Determine the (X, Y) coordinate at the center of the cell enclosing the given text.  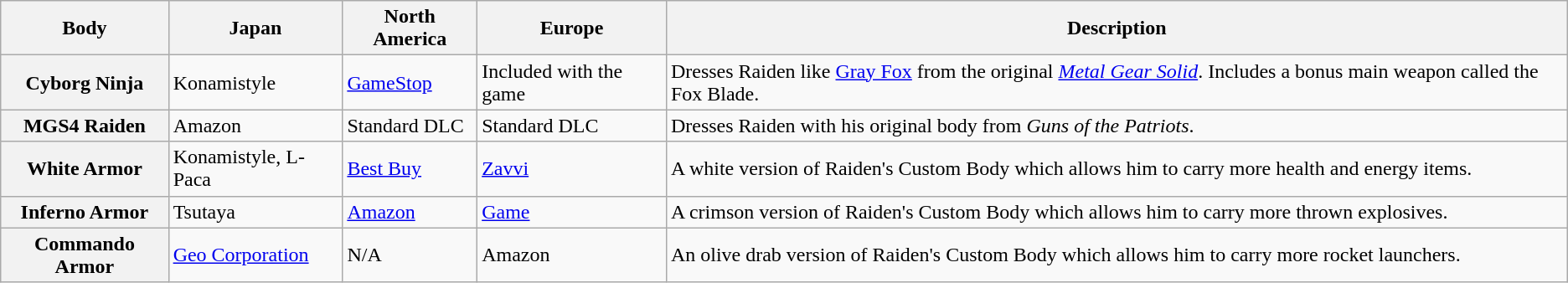
Body (85, 28)
Description (1117, 28)
Commando Armor (85, 255)
Zavvi (572, 169)
Inferno Armor (85, 212)
An olive drab version of Raiden's Custom Body which allows him to carry more rocket launchers. (1117, 255)
A crimson version of Raiden's Custom Body which allows him to carry more thrown explosives. (1117, 212)
MGS4 Raiden (85, 126)
GameStop (410, 82)
White Armor (85, 169)
Cyborg Ninja (85, 82)
Europe (572, 28)
N/A (410, 255)
Geo Corporation (255, 255)
Japan (255, 28)
Dresses Raiden with his original body from Guns of the Patriots. (1117, 126)
Konamistyle (255, 82)
A white version of Raiden's Custom Body which allows him to carry more health and energy items. (1117, 169)
Best Buy (410, 169)
Game (572, 212)
Included with the game (572, 82)
Konamistyle, L-Paca (255, 169)
Tsutaya (255, 212)
Dresses Raiden like Gray Fox from the original Metal Gear Solid. Includes a bonus main weapon called the Fox Blade. (1117, 82)
North America (410, 28)
